Capture the cell that displays the provided text and extract its [x, y] central coordinate. 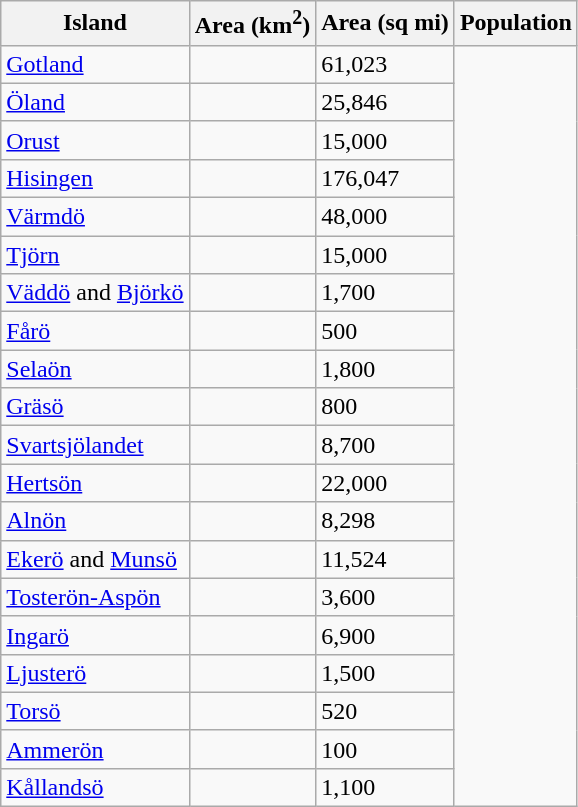
Population [516, 24]
6,900 [386, 635]
Island [95, 24]
1,800 [386, 369]
Hisingen [95, 178]
Svartsjölandet [95, 445]
Area (km2) [252, 24]
8,700 [386, 445]
Värmdö [95, 217]
Hertsön [95, 483]
Fårö [95, 331]
1,100 [386, 787]
500 [386, 331]
Kållandsö [95, 787]
800 [386, 407]
Öland [95, 102]
Torsö [95, 711]
Area (sq mi) [386, 24]
100 [386, 749]
Ingarö [95, 635]
Ammerön [95, 749]
Orust [95, 140]
3,600 [386, 597]
520 [386, 711]
Tosterön-Aspön [95, 597]
8,298 [386, 521]
22,000 [386, 483]
25,846 [386, 102]
1,700 [386, 293]
Väddö and Björkö [95, 293]
61,023 [386, 64]
11,524 [386, 559]
Ekerö and Munsö [95, 559]
Gotland [95, 64]
176,047 [386, 178]
48,000 [386, 217]
Alnön [95, 521]
Gräsö [95, 407]
Tjörn [95, 255]
1,500 [386, 673]
Ljusterö [95, 673]
Selaön [95, 369]
